Scan for the cell matching the given text and deliver its (X, Y) coordinate at center. 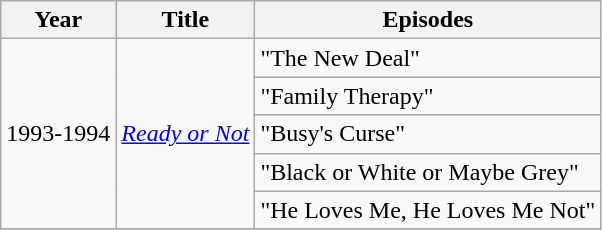
1993-1994 (58, 134)
Ready or Not (186, 134)
Episodes (428, 20)
Year (58, 20)
"He Loves Me, He Loves Me Not" (428, 210)
"The New Deal" (428, 58)
"Busy's Curse" (428, 134)
"Family Therapy" (428, 96)
Title (186, 20)
"Black or White or Maybe Grey" (428, 172)
